Extract the (x, y) coordinate from the center of the cell holding the provided text.  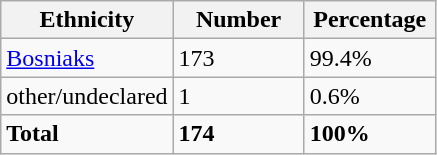
Total (87, 134)
1 (238, 96)
173 (238, 58)
Percentage (370, 20)
Bosniaks (87, 58)
99.4% (370, 58)
other/undeclared (87, 96)
Number (238, 20)
Ethnicity (87, 20)
0.6% (370, 96)
174 (238, 134)
100% (370, 134)
